Detect which cell encompasses the target text, then output its (X, Y) center coordinate. 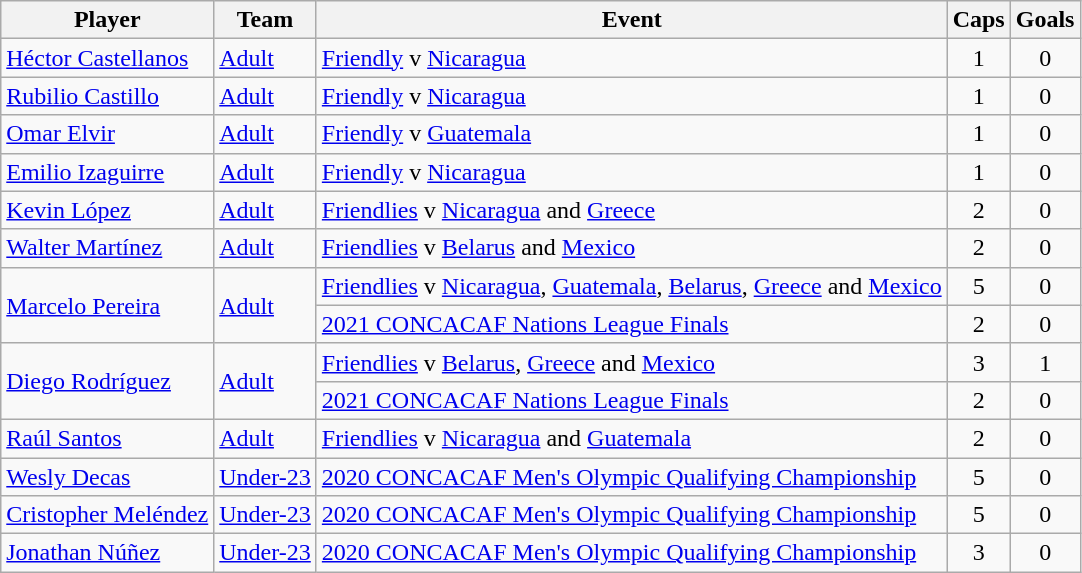
Wesly Decas (108, 477)
Goals (1045, 20)
Jonathan Núñez (108, 553)
Diego Rodríguez (108, 381)
Team (266, 20)
Marcelo Pereira (108, 305)
Caps (978, 20)
Friendlies v Belarus and Mexico (632, 248)
Kevin López (108, 210)
Player (108, 20)
Friendlies v Belarus, Greece and Mexico (632, 362)
Friendlies v Nicaragua and Greece (632, 210)
Raúl Santos (108, 438)
Friendlies v Nicaragua and Guatemala (632, 438)
Walter Martínez (108, 248)
Emilio Izaguirre (108, 172)
Rubilio Castillo (108, 96)
Omar Elvir (108, 134)
Héctor Castellanos (108, 58)
Friendly v Guatemala (632, 134)
Friendlies v Nicaragua, Guatemala, Belarus, Greece and Mexico (632, 286)
Event (632, 20)
Cristopher Meléndez (108, 515)
